Determine the [X, Y] coordinate at the center of the cell enclosing the given text.  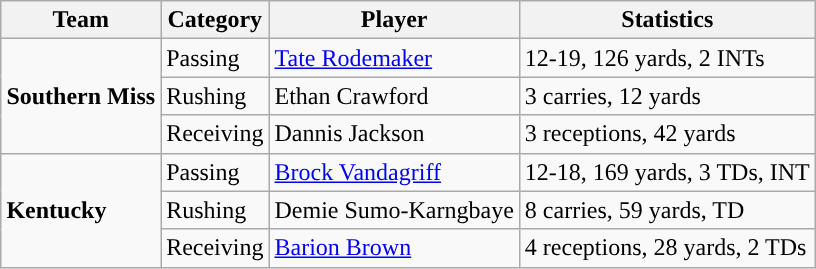
12-18, 169 yards, 3 TDs, INT [667, 172]
Southern Miss [81, 96]
Player [394, 20]
12-19, 126 yards, 2 INTs [667, 58]
3 receptions, 42 yards [667, 134]
Ethan Crawford [394, 96]
Demie Sumo-Karngbaye [394, 210]
Tate Rodemaker [394, 58]
4 receptions, 28 yards, 2 TDs [667, 248]
Kentucky [81, 210]
Category [215, 20]
Team [81, 20]
Statistics [667, 20]
3 carries, 12 yards [667, 96]
Dannis Jackson [394, 134]
Barion Brown [394, 248]
8 carries, 59 yards, TD [667, 210]
Brock Vandagriff [394, 172]
